Pinpoint the cell where the given text exists, returning its [x, y] midpoint coordinate. 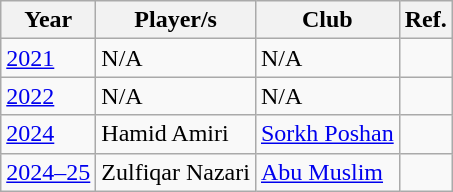
Year [48, 20]
2022 [48, 96]
2021 [48, 58]
Ref. [426, 20]
Sorkh Poshan [327, 134]
Player/s [176, 20]
2024 [48, 134]
Club [327, 20]
Zulfiqar Nazari [176, 172]
Abu Muslim [327, 172]
Hamid Amiri [176, 134]
2024–25 [48, 172]
